Output the [X, Y] coordinate of the center of the cell containing the given text.  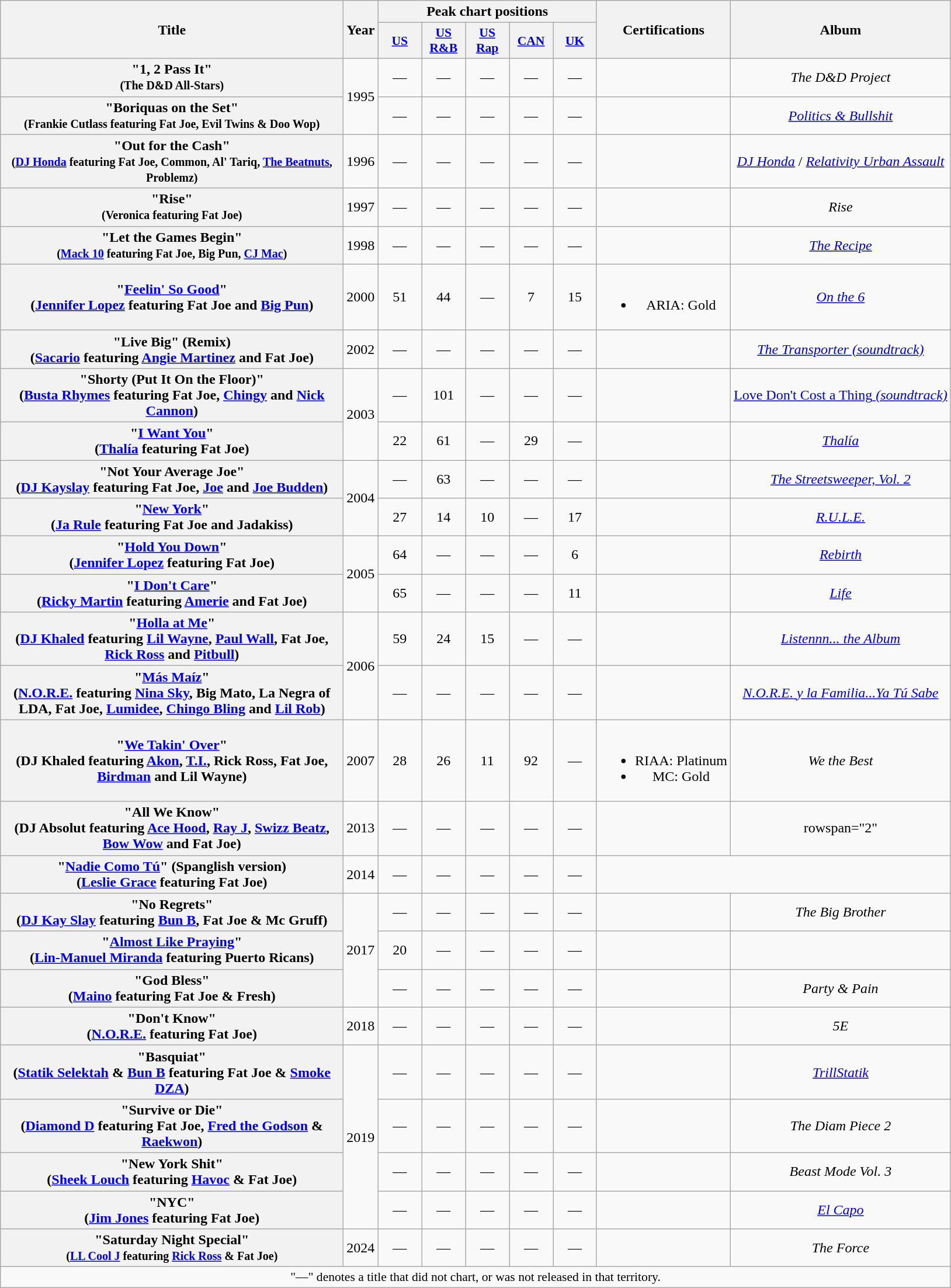
USR&B [444, 41]
"God Bless"(Maino featuring Fat Joe & Fresh) [172, 988]
The Force [840, 1248]
24 [444, 639]
"Live Big" (Remix)(Sacario featuring Angie Martinez and Fat Joe) [172, 349]
Year [361, 29]
64 [400, 555]
ARIA: Gold [664, 297]
2004 [361, 498]
2000 [361, 297]
"All We Know"(DJ Absolut featuring Ace Hood, Ray J, Swizz Beatz, Bow Wow and Fat Joe) [172, 828]
N.O.R.E. y la Familia...Ya Tú Sabe [840, 693]
Thalía [840, 440]
The Recipe [840, 245]
"New York"(Ja Rule featuring Fat Joe and Jadakiss) [172, 518]
2024 [361, 1248]
"Shorty (Put It On the Floor)"(Busta Rhymes featuring Fat Joe, Chingy and Nick Cannon) [172, 395]
1998 [361, 245]
"I Want You"(Thalía featuring Fat Joe) [172, 440]
2019 [361, 1137]
1995 [361, 96]
59 [400, 639]
2018 [361, 1026]
20 [400, 950]
The D&D Project [840, 77]
"Más Maíz"(N.O.R.E. featuring Nina Sky, Big Mato, La Negra of LDA, Fat Joe, Lumidee, Chingo Bling and Lil Rob) [172, 693]
Listennn... the Album [840, 639]
"We Takin' Over"(DJ Khaled featuring Akon, T.I., Rick Ross, Fat Joe, Birdman and Lil Wayne) [172, 761]
"Boriquas on the Set"(Frankie Cutlass featuring Fat Joe, Evil Twins & Doo Wop) [172, 116]
92 [532, 761]
10 [487, 518]
2013 [361, 828]
44 [444, 297]
1996 [361, 161]
"Hold You Down"(Jennifer Lopez featuring Fat Joe) [172, 555]
1997 [361, 207]
UK [575, 41]
"New York Shit"(Sheek Louch featuring Havoc & Fat Joe) [172, 1172]
"I Don't Care"(Ricky Martin featuring Amerie and Fat Joe) [172, 593]
"Basquiat"(Statik Selektah & Bun B featuring Fat Joe & Smoke DZA) [172, 1072]
2017 [361, 950]
"Not Your Average Joe"(DJ Kayslay featuring Fat Joe, Joe and Joe Budden) [172, 479]
Title [172, 29]
Album [840, 29]
"Let the Games Begin"(Mack 10 featuring Fat Joe, Big Pun, CJ Mac) [172, 245]
65 [400, 593]
Rebirth [840, 555]
Peak chart positions [487, 12]
CAN [532, 41]
6 [575, 555]
63 [444, 479]
Life [840, 593]
RIAA: PlatinumMC: Gold [664, 761]
Party & Pain [840, 988]
USRap [487, 41]
"1, 2 Pass It"(The D&D All-Stars) [172, 77]
The Diam Piece 2 [840, 1126]
"—" denotes a title that did not chart, or was not released in that territory. [475, 1277]
"Nadie Como Tú" (Spanglish version)(Leslie Grace featuring Fat Joe) [172, 874]
"NYC"(Jim Jones featuring Fat Joe) [172, 1209]
2003 [361, 414]
14 [444, 518]
"No Regrets"(DJ Kay Slay featuring Bun B, Fat Joe & Mc Gruff) [172, 912]
R.U.L.E. [840, 518]
2007 [361, 761]
Love Don't Cost a Thing (soundtrack) [840, 395]
"Survive or Die"(Diamond D featuring Fat Joe, Fred the Godson & Raekwon) [172, 1126]
TrillStatik [840, 1072]
The Transporter (soundtrack) [840, 349]
We the Best [840, 761]
26 [444, 761]
51 [400, 297]
Politics & Bullshit [840, 116]
61 [444, 440]
7 [532, 297]
El Capo [840, 1209]
Beast Mode Vol. 3 [840, 1172]
"Almost Like Praying"(Lin-Manuel Miranda featuring Puerto Ricans) [172, 950]
"Rise"(Veronica featuring Fat Joe) [172, 207]
Rise [840, 207]
"Holla at Me"(DJ Khaled featuring Lil Wayne, Paul Wall, Fat Joe, Rick Ross and Pitbull) [172, 639]
101 [444, 395]
"Out for the Cash"(DJ Honda featuring Fat Joe, Common, Al' Tariq, The Beatnuts, Problemz) [172, 161]
17 [575, 518]
Certifications [664, 29]
The Streetsweeper, Vol. 2 [840, 479]
DJ Honda / Relativity Urban Assault [840, 161]
5E [840, 1026]
2006 [361, 666]
22 [400, 440]
"Feelin' So Good"(Jennifer Lopez featuring Fat Joe and Big Pun) [172, 297]
27 [400, 518]
2002 [361, 349]
29 [532, 440]
2005 [361, 574]
28 [400, 761]
"Saturday Night Special"(LL Cool J featuring Rick Ross & Fat Joe) [172, 1248]
"Don't Know"(N.O.R.E. featuring Fat Joe) [172, 1026]
US [400, 41]
On the 6 [840, 297]
2014 [361, 874]
rowspan="2" [840, 828]
The Big Brother [840, 912]
